From the cell containing the given text, extract its center point as (x, y) coordinate. 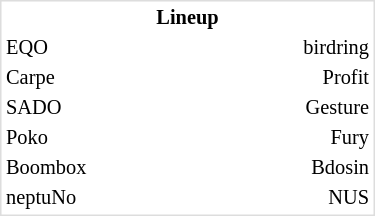
Bdosin (310, 168)
neptuNo (64, 198)
NUS (310, 198)
Lineup (188, 18)
Carpe (64, 78)
birdring (310, 48)
Poko (64, 138)
Fury (310, 138)
EQO (64, 48)
SADO (64, 108)
Boombox (64, 168)
Profit (310, 78)
Gesture (310, 108)
